Determine the (X, Y) coordinate at the center of the cell enclosing the given text.  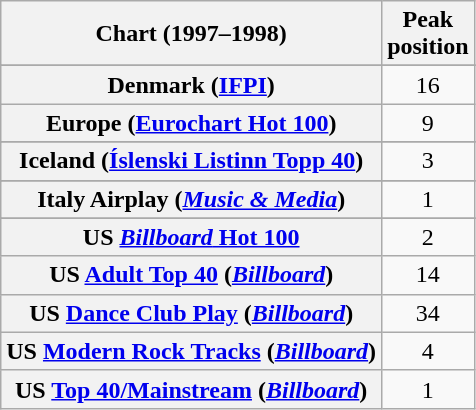
9 (428, 123)
34 (428, 313)
2 (428, 237)
US Adult Top 40 (Billboard) (192, 275)
3 (428, 161)
4 (428, 351)
Peakposition (428, 34)
US Dance Club Play (Billboard) (192, 313)
US Modern Rock Tracks (Billboard) (192, 351)
US Top 40/Mainstream (Billboard) (192, 389)
16 (428, 85)
Denmark (IFPI) (192, 85)
Europe (Eurochart Hot 100) (192, 123)
Iceland (Íslenski Listinn Topp 40) (192, 161)
Italy Airplay (Music & Media) (192, 199)
US Billboard Hot 100 (192, 237)
Chart (1997–1998) (192, 34)
14 (428, 275)
